For the text-containing cell, return its midpoint in (x, y) coordinate format. 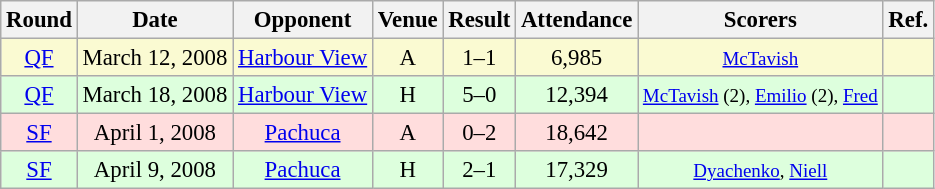
March 18, 2008 (154, 95)
12,394 (577, 95)
6,985 (577, 58)
March 12, 2008 (154, 58)
McTavish (2), Emilio (2), Fred (760, 95)
18,642 (577, 133)
Opponent (303, 20)
Result (480, 20)
2–1 (480, 170)
17,329 (577, 170)
5–0 (480, 95)
1–1 (480, 58)
McTavish (760, 58)
Attendance (577, 20)
April 9, 2008 (154, 170)
Round (39, 20)
April 1, 2008 (154, 133)
Ref. (908, 20)
Date (154, 20)
0–2 (480, 133)
Scorers (760, 20)
Dyachenko, Niell (760, 170)
Venue (408, 20)
